Locate the cell with the specified text and output its (X, Y) center coordinate. 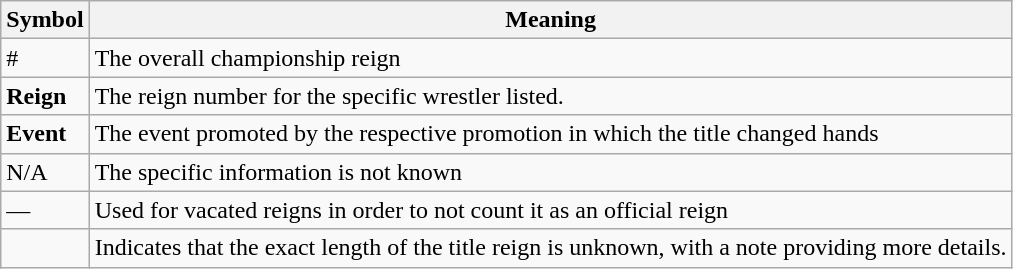
— (45, 210)
Event (45, 134)
N/A (45, 172)
The overall championship reign (550, 58)
The reign number for the specific wrestler listed. (550, 96)
Indicates that the exact length of the title reign is unknown, with a note providing more details. (550, 248)
Used for vacated reigns in order to not count it as an official reign (550, 210)
Meaning (550, 20)
The specific information is not known (550, 172)
# (45, 58)
Symbol (45, 20)
Reign (45, 96)
The event promoted by the respective promotion in which the title changed hands (550, 134)
